Return the [X, Y] coordinate for the center point of the cell that contains the specified text.  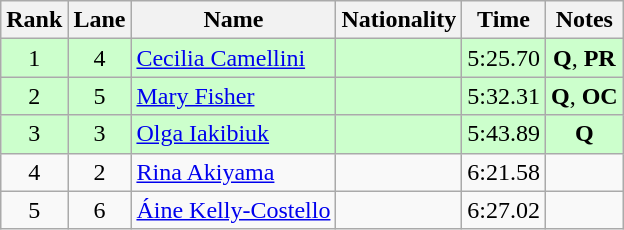
5:25.70 [504, 58]
1 [34, 58]
Q, OC [584, 96]
6:21.58 [504, 172]
Nationality [399, 20]
Time [504, 20]
Q [584, 134]
Rina Akiyama [234, 172]
6:27.02 [504, 210]
Áine Kelly-Costello [234, 210]
Mary Fisher [234, 96]
6 [100, 210]
Name [234, 20]
Notes [584, 20]
Lane [100, 20]
Rank [34, 20]
Cecilia Camellini [234, 58]
5:32.31 [504, 96]
Olga Iakibiuk [234, 134]
Q, PR [584, 58]
5:43.89 [504, 134]
